From the cell containing the given text, extract its center point as [x, y] coordinate. 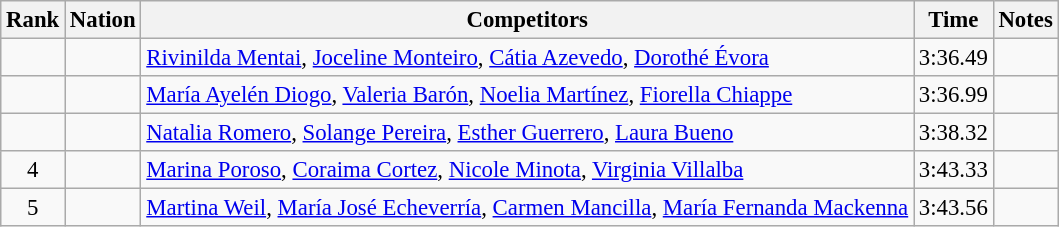
3:43.33 [954, 170]
4 [33, 170]
3:36.49 [954, 58]
Notes [1026, 20]
Time [954, 20]
Rank [33, 20]
Competitors [528, 20]
Nation [103, 20]
Natalia Romero, Solange Pereira, Esther Guerrero, Laura Bueno [528, 133]
Rivinilda Mentai, Joceline Monteiro, Cátia Azevedo, Dorothé Évora [528, 58]
Marina Poroso, Coraima Cortez, Nicole Minota, Virginia Villalba [528, 170]
3:38.32 [954, 133]
3:36.99 [954, 95]
María Ayelén Diogo, Valeria Barón, Noelia Martínez, Fiorella Chiappe [528, 95]
3:43.56 [954, 208]
5 [33, 208]
Martina Weil, María José Echeverría, Carmen Mancilla, María Fernanda Mackenna [528, 208]
